Scan for the cell matching the given text and deliver its [x, y] coordinate at center. 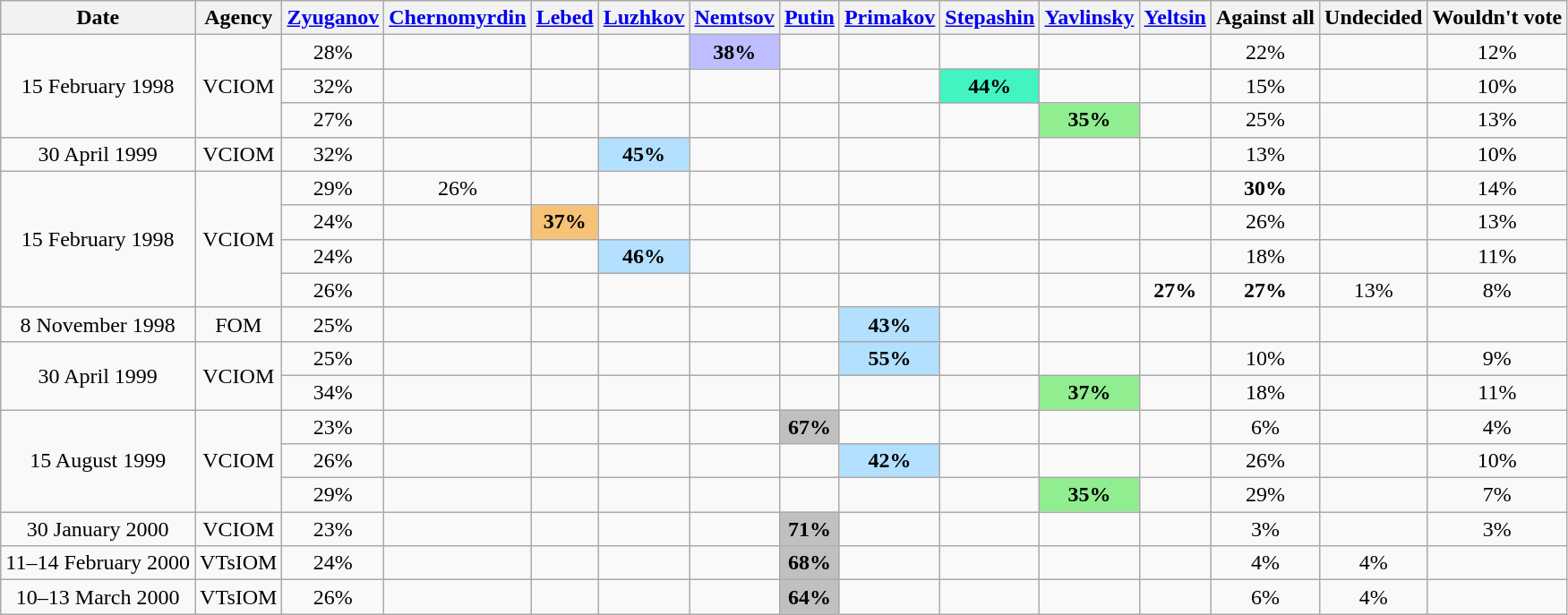
34% [333, 392]
71% [810, 529]
Putin [810, 18]
Lebed [564, 18]
11–14 February 2000 [99, 563]
46% [644, 256]
FOM [238, 324]
Wouldn't vote [1497, 18]
Yavlinsky [1089, 18]
15% [1264, 86]
44% [990, 86]
12% [1497, 52]
38% [734, 52]
8 November 1998 [99, 324]
42% [889, 461]
Stepashin [990, 18]
Primakov [889, 18]
Against all [1264, 18]
9% [1497, 358]
Luzhkov [644, 18]
8% [1497, 290]
28% [333, 52]
55% [889, 358]
Chernomyrdin [458, 18]
Zyuganov [333, 18]
7% [1497, 495]
Nemtsov [734, 18]
43% [889, 324]
22% [1264, 52]
45% [644, 154]
Agency [238, 18]
14% [1497, 188]
Yeltsin [1175, 18]
10–13 March 2000 [99, 597]
30% [1264, 188]
Date [99, 18]
15 August 1999 [99, 461]
67% [810, 427]
68% [810, 563]
30 January 2000 [99, 529]
64% [810, 597]
Undecided [1374, 18]
